Capture the cell that displays the provided text and extract its [x, y] central coordinate. 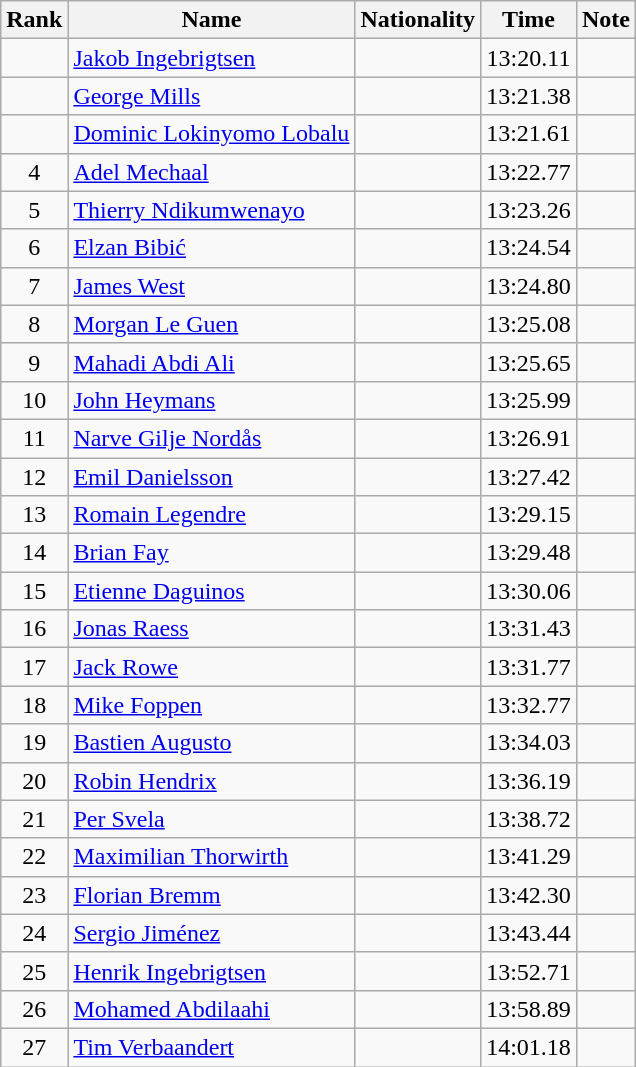
13:34.03 [529, 743]
12 [34, 477]
13:24.80 [529, 286]
13:29.48 [529, 553]
14:01.18 [529, 1047]
22 [34, 857]
Florian Bremm [212, 895]
26 [34, 1009]
Emil Danielsson [212, 477]
13:36.19 [529, 781]
Adel Mechaal [212, 172]
13:27.42 [529, 477]
5 [34, 210]
Mike Foppen [212, 705]
13:38.72 [529, 819]
15 [34, 591]
23 [34, 895]
Henrik Ingebrigtsen [212, 971]
13:23.26 [529, 210]
Elzan Bibić [212, 248]
13:22.77 [529, 172]
13:21.61 [529, 134]
13:21.38 [529, 96]
25 [34, 971]
7 [34, 286]
13:41.29 [529, 857]
13:20.11 [529, 58]
24 [34, 933]
John Heymans [212, 400]
13:25.08 [529, 324]
14 [34, 553]
Sergio Jiménez [212, 933]
Per Svela [212, 819]
13:24.54 [529, 248]
13:29.15 [529, 515]
Jack Rowe [212, 667]
13:25.65 [529, 362]
Name [212, 20]
Romain Legendre [212, 515]
13:31.77 [529, 667]
27 [34, 1047]
Etienne Daguinos [212, 591]
13:42.30 [529, 895]
6 [34, 248]
Morgan Le Guen [212, 324]
13:30.06 [529, 591]
Maximilian Thorwirth [212, 857]
18 [34, 705]
Mahadi Abdi Ali [212, 362]
20 [34, 781]
13:31.43 [529, 629]
Note [606, 20]
13:32.77 [529, 705]
Rank [34, 20]
Nationality [418, 20]
Brian Fay [212, 553]
Narve Gilje Nordås [212, 438]
10 [34, 400]
13:58.89 [529, 1009]
8 [34, 324]
Thierry Ndikumwenayo [212, 210]
James West [212, 286]
19 [34, 743]
Bastien Augusto [212, 743]
Jakob Ingebrigtsen [212, 58]
George Mills [212, 96]
13:43.44 [529, 933]
13:26.91 [529, 438]
Mohamed Abdilaahi [212, 1009]
13:52.71 [529, 971]
4 [34, 172]
Jonas Raess [212, 629]
21 [34, 819]
13 [34, 515]
11 [34, 438]
Dominic Lokinyomo Lobalu [212, 134]
9 [34, 362]
Robin Hendrix [212, 781]
17 [34, 667]
16 [34, 629]
13:25.99 [529, 400]
Time [529, 20]
Tim Verbaandert [212, 1047]
